Provide the (x, y) coordinate of the cell's center where the given text is located.  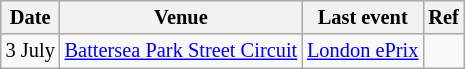
Date (30, 17)
3 July (30, 51)
London ePrix (362, 51)
Last event (362, 17)
Venue (181, 17)
Battersea Park Street Circuit (181, 51)
Ref (443, 17)
